Provide the (X, Y) coordinate of the cell's center where the given text is located.  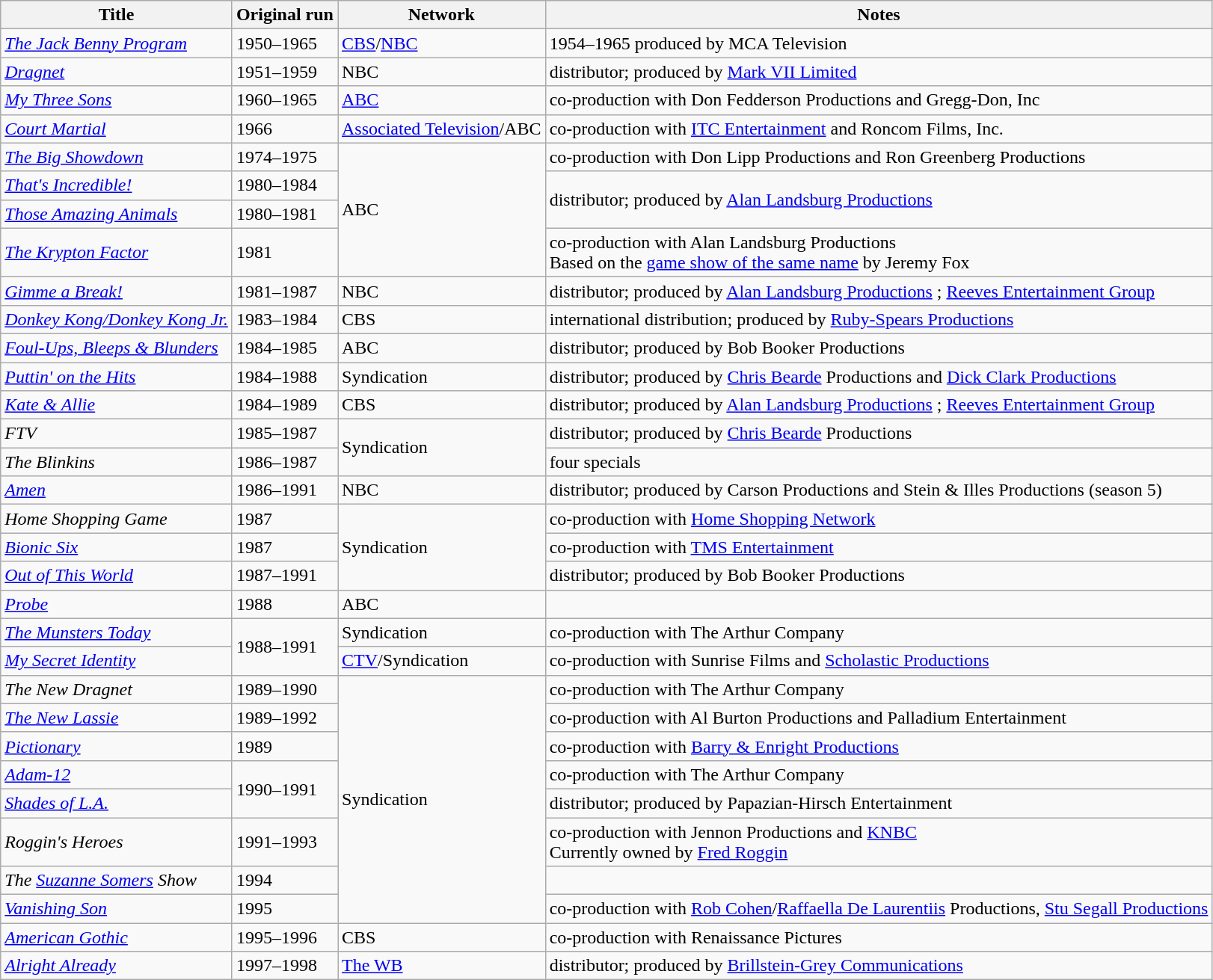
Probe (117, 604)
distributor; produced by Mark VII Limited (879, 72)
1984–1985 (284, 348)
American Gothic (117, 937)
1989–1990 (284, 689)
The New Dragnet (117, 689)
Bionic Six (117, 547)
co-production with Barry & Enright Productions (879, 746)
Notes (879, 15)
CBS/NBC (442, 43)
Home Shopping Game (117, 519)
Those Amazing Animals (117, 214)
distributor; produced by Papazian-Hirsch Entertainment (879, 803)
The Munsters Today (117, 632)
1981 (284, 253)
That's Incredible! (117, 185)
1984–1988 (284, 376)
co-production with Alan Landsburg ProductionsBased on the game show of the same name by Jeremy Fox (879, 253)
CTV/Syndication (442, 661)
My Secret Identity (117, 661)
co-production with ITC Entertainment and Roncom Films, Inc. (879, 129)
1974–1975 (284, 157)
1991–1993 (284, 842)
four specials (879, 462)
1995 (284, 909)
1960–1965 (284, 100)
distributor; produced by Carson Productions and Stein & Illes Productions (season 5) (879, 490)
Adam-12 (117, 774)
Court Martial (117, 129)
The Big Showdown (117, 157)
1984–1989 (284, 405)
The WB (442, 966)
1954–1965 produced by MCA Television (879, 43)
co-production with Home Shopping Network (879, 519)
1986–1991 (284, 490)
1980–1984 (284, 185)
1966 (284, 129)
1989 (284, 746)
The New Lassie (117, 718)
The Krypton Factor (117, 253)
1997–1998 (284, 966)
The Blinkins (117, 462)
1950–1965 (284, 43)
The Jack Benny Program (117, 43)
international distribution; produced by Ruby-Spears Productions (879, 319)
Alright Already (117, 966)
Dragnet (117, 72)
co-production with Rob Cohen/Raffaella De Laurentiis Productions, Stu Segall Productions (879, 909)
The Suzanne Somers Show (117, 881)
Associated Television/ABC (442, 129)
distributor; produced by Chris Bearde Productions (879, 434)
1985–1987 (284, 434)
Roggin's Heroes (117, 842)
1988–1991 (284, 647)
co-production with Sunrise Films and Scholastic Productions (879, 661)
co-production with Don Lipp Productions and Ron Greenberg Productions (879, 157)
Original run (284, 15)
Amen (117, 490)
1983–1984 (284, 319)
Gimme a Break! (117, 291)
1981–1987 (284, 291)
distributor; produced by Brillstein-Grey Communications (879, 966)
1986–1987 (284, 462)
Pictionary (117, 746)
Title (117, 15)
co-production with Al Burton Productions and Palladium Entertainment (879, 718)
1988 (284, 604)
1989–1992 (284, 718)
Network (442, 15)
Donkey Kong/Donkey Kong Jr. (117, 319)
distributor; produced by Alan Landsburg Productions (879, 200)
1987–1991 (284, 576)
1995–1996 (284, 937)
co-production with TMS Entertainment (879, 547)
1951–1959 (284, 72)
Out of This World (117, 576)
co-production with Don Fedderson Productions and Gregg-Don, Inc (879, 100)
Puttin' on the Hits (117, 376)
1994 (284, 881)
My Three Sons (117, 100)
Shades of L.A. (117, 803)
distributor; produced by Chris Bearde Productions and Dick Clark Productions (879, 376)
1980–1981 (284, 214)
FTV (117, 434)
co-production with Renaissance Pictures (879, 937)
Foul-Ups, Bleeps & Blunders (117, 348)
1990–1991 (284, 789)
Vanishing Son (117, 909)
co-production with Jennon Productions and KNBCCurrently owned by Fred Roggin (879, 842)
Kate & Allie (117, 405)
